Detect which cell encompasses the target text, then output its (X, Y) center coordinate. 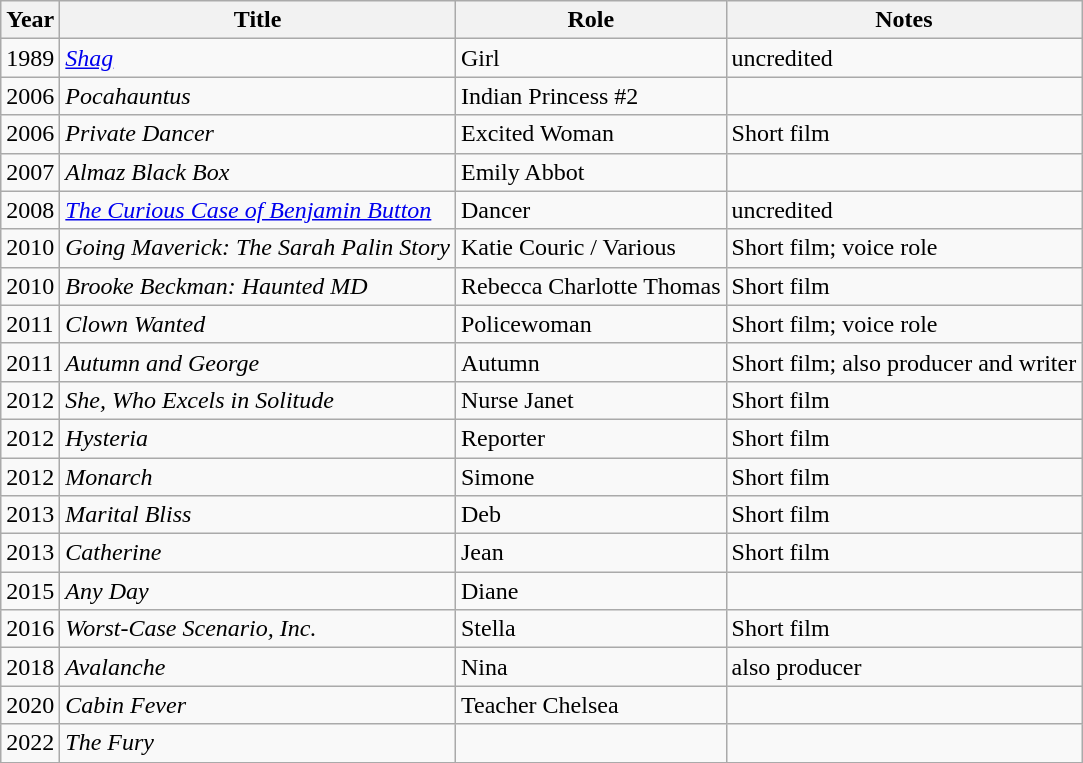
also producer (904, 667)
Emily Abbot (590, 172)
2020 (30, 705)
The Fury (258, 743)
Diane (590, 591)
Excited Woman (590, 134)
Stella (590, 629)
Pocahauntus (258, 96)
Notes (904, 20)
She, Who Excels in Solitude (258, 400)
Girl (590, 58)
Monarch (258, 477)
Going Maverick: The Sarah Palin Story (258, 248)
Year (30, 20)
Dancer (590, 210)
Almaz Black Box (258, 172)
Simone (590, 477)
Marital Bliss (258, 515)
Private Dancer (258, 134)
Katie Couric / Various (590, 248)
Role (590, 20)
Worst-Case Scenario, Inc. (258, 629)
The Curious Case of Benjamin Button (258, 210)
Shag (258, 58)
2018 (30, 667)
Short film; also producer and writer (904, 362)
1989 (30, 58)
Reporter (590, 438)
Catherine (258, 553)
Cabin Fever (258, 705)
Title (258, 20)
Autumn and George (258, 362)
Autumn (590, 362)
Rebecca Charlotte Thomas (590, 286)
Deb (590, 515)
Nina (590, 667)
Clown Wanted (258, 324)
Jean (590, 553)
Avalanche (258, 667)
Nurse Janet (590, 400)
Brooke Beckman: Haunted MD (258, 286)
Hysteria (258, 438)
2015 (30, 591)
Teacher Chelsea (590, 705)
Any Day (258, 591)
2022 (30, 743)
Indian Princess #2 (590, 96)
2008 (30, 210)
2016 (30, 629)
Policewoman (590, 324)
2007 (30, 172)
